Capture the cell that displays the provided text and extract its (X, Y) central coordinate. 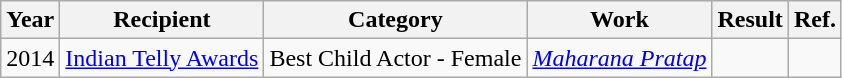
Maharana Pratap (620, 58)
Recipient (162, 20)
Best Child Actor - Female (396, 58)
Category (396, 20)
2014 (30, 58)
Year (30, 20)
Work (620, 20)
Ref. (814, 20)
Indian Telly Awards (162, 58)
Result (750, 20)
